Detect which cell encompasses the target text, then output its [X, Y] center coordinate. 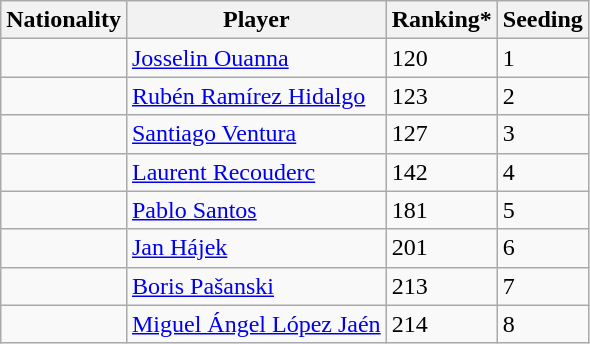
Player [256, 20]
3 [542, 134]
142 [442, 172]
201 [442, 248]
Santiago Ventura [256, 134]
Rubén Ramírez Hidalgo [256, 96]
Miguel Ángel López Jaén [256, 324]
Seeding [542, 20]
120 [442, 58]
2 [542, 96]
Josselin Ouanna [256, 58]
1 [542, 58]
6 [542, 248]
214 [442, 324]
Pablo Santos [256, 210]
5 [542, 210]
8 [542, 324]
7 [542, 286]
Ranking* [442, 20]
Boris Pašanski [256, 286]
Jan Hájek [256, 248]
213 [442, 286]
127 [442, 134]
181 [442, 210]
Laurent Recouderc [256, 172]
123 [442, 96]
4 [542, 172]
Nationality [64, 20]
